Identify which cell holds the provided text, then report its (X, Y) central coordinate. 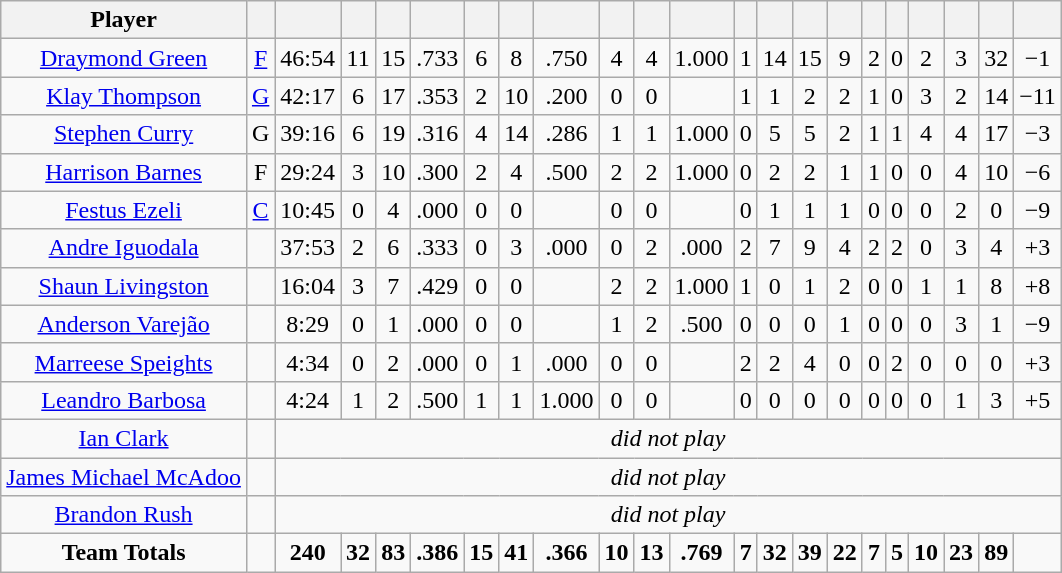
46:54 (308, 58)
Marreese Speights (124, 362)
16:04 (308, 286)
29:24 (308, 172)
.300 (438, 172)
42:17 (308, 96)
Brandon Rush (124, 515)
+5 (1038, 400)
.386 (438, 553)
39 (810, 553)
22 (844, 553)
.286 (566, 134)
13 (652, 553)
41 (516, 553)
−6 (1038, 172)
Andre Iguodala (124, 248)
Team Totals (124, 553)
Stephen Curry (124, 134)
10:45 (308, 210)
Harrison Barnes (124, 172)
.769 (702, 553)
Player (124, 20)
4:34 (308, 362)
39:16 (308, 134)
19 (394, 134)
Shaun Livingston (124, 286)
83 (394, 553)
James Michael McAdoo (124, 477)
.200 (566, 96)
.429 (438, 286)
Draymond Green (124, 58)
4:24 (308, 400)
89 (996, 553)
C (260, 210)
23 (962, 553)
.366 (566, 553)
.316 (438, 134)
Festus Ezeli (124, 210)
Anderson Varejão (124, 324)
.333 (438, 248)
8:29 (308, 324)
37:53 (308, 248)
−1 (1038, 58)
Leandro Barbosa (124, 400)
.733 (438, 58)
11 (358, 58)
−11 (1038, 96)
240 (308, 553)
−3 (1038, 134)
.353 (438, 96)
.750 (566, 58)
+8 (1038, 286)
Klay Thompson (124, 96)
Ian Clark (124, 438)
